Search for the cell housing the specified text and yield its [x, y] center coordinate. 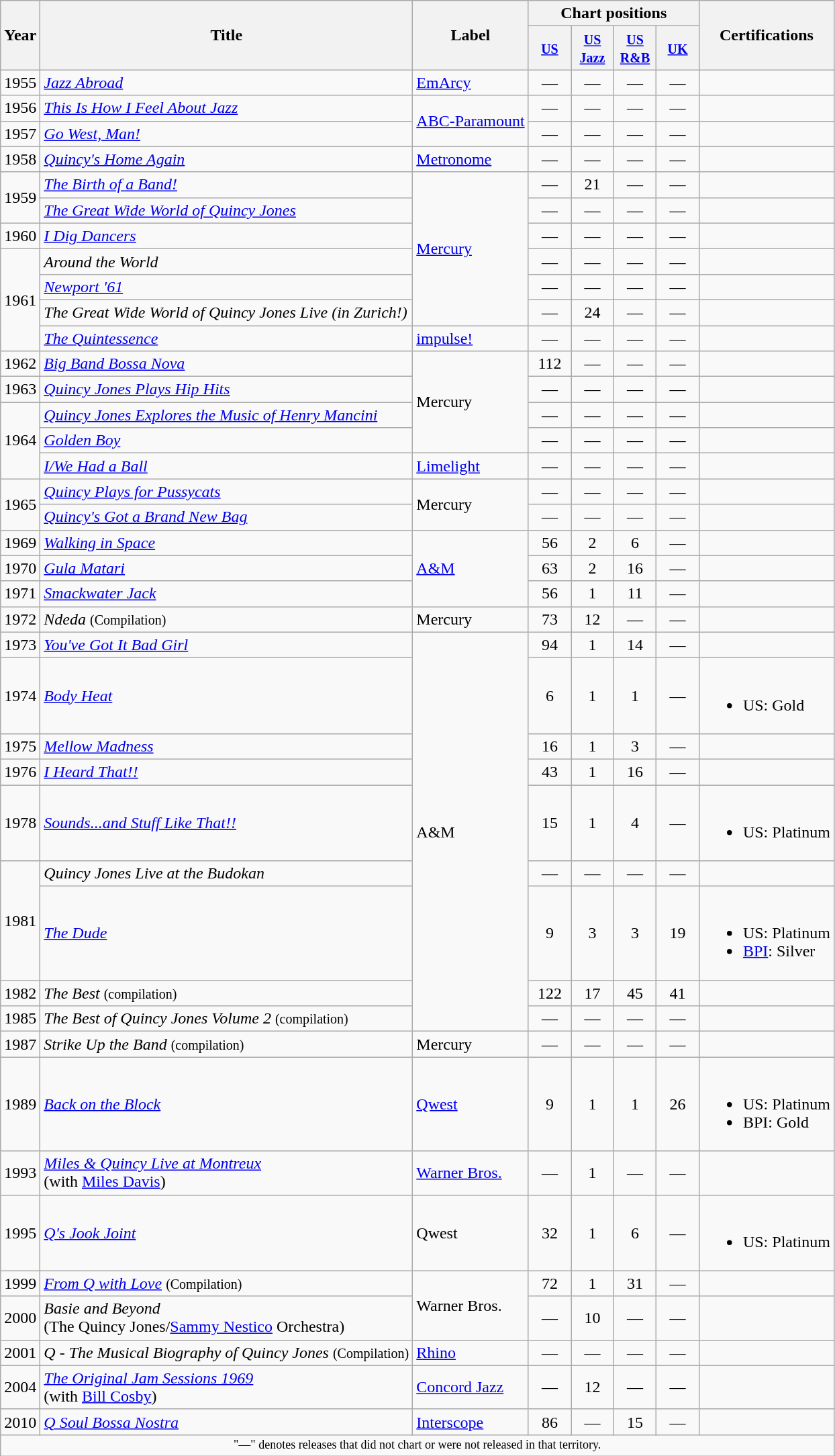
You've Got It Bad Girl [227, 645]
1978 [20, 822]
1963 [20, 390]
4 [635, 822]
From Q with Love (Compilation) [227, 1283]
32 [550, 1233]
1962 [20, 364]
1999 [20, 1283]
US R&B [635, 48]
Quincy Jones Live at the Budokan [227, 874]
The Quintessence [227, 338]
Walking in Space [227, 543]
"—" denotes releases that did not chart or were not released in that territory. [417, 1445]
The Best of Quincy Jones Volume 2 (compilation) [227, 1019]
1969 [20, 543]
Interscope [471, 1422]
1993 [20, 1173]
Newport '61 [227, 287]
Certifications [767, 35]
Q Soul Bossa Nostra [227, 1422]
112 [550, 364]
Quincy's Got a Brand New Bag [227, 517]
Golden Boy [227, 441]
ABC-Paramount [471, 121]
EmArcy [471, 83]
I Dig Dancers [227, 236]
Around the World [227, 261]
2001 [20, 1353]
1957 [20, 134]
Gula Matari [227, 568]
Back on the Block [227, 1104]
Ndeda (Compilation) [227, 619]
1970 [20, 568]
US [550, 48]
Basie and Beyond (The Quincy Jones/Sammy Nestico Orchestra) [227, 1318]
The Best (compilation) [227, 993]
This Is How I Feel About Jazz [227, 108]
The Birth of a Band! [227, 185]
US: Gold [767, 696]
Q's Jook Joint [227, 1233]
26 [678, 1104]
2000 [20, 1318]
2004 [20, 1387]
Label [471, 35]
Chart positions [613, 13]
1964 [20, 441]
11 [635, 594]
US: PlatinumBPI: Gold [767, 1104]
Go West, Man! [227, 134]
10 [593, 1318]
Concord Jazz [471, 1387]
86 [550, 1422]
Rhino [471, 1353]
2010 [20, 1422]
1955 [20, 83]
Title [227, 35]
UK [678, 48]
45 [635, 993]
Smackwater Jack [227, 594]
1960 [20, 236]
1976 [20, 772]
73 [550, 619]
43 [550, 772]
Q - The Musical Biography of Quincy Jones (Compilation) [227, 1353]
19 [678, 934]
US: PlatinumBPI: Silver [767, 934]
Mellow Madness [227, 746]
1972 [20, 619]
Big Band Bossa Nova [227, 364]
US Jazz [593, 48]
1965 [20, 504]
Year [20, 35]
94 [550, 645]
41 [678, 993]
1995 [20, 1233]
1989 [20, 1104]
1987 [20, 1044]
1985 [20, 1019]
1982 [20, 993]
1971 [20, 594]
Miles & Quincy Live at Montreux (with Miles Davis) [227, 1173]
1956 [20, 108]
Quincy Jones Explores the Music of Henry Mancini [227, 415]
63 [550, 568]
The Great Wide World of Quincy Jones [227, 210]
21 [593, 185]
impulse! [471, 338]
I/We Had a Ball [227, 466]
Quincy's Home Again [227, 159]
Sounds...and Stuff Like That!! [227, 822]
Body Heat [227, 696]
1981 [20, 921]
1959 [20, 197]
Limelight [471, 466]
The Great Wide World of Quincy Jones Live (in Zurich!) [227, 312]
17 [593, 993]
1975 [20, 746]
1961 [20, 300]
14 [635, 645]
72 [550, 1283]
Metronome [471, 159]
1958 [20, 159]
122 [550, 993]
Quincy Plays for Pussycats [227, 492]
Strike Up the Band (compilation) [227, 1044]
The Original Jam Sessions 1969 (with Bill Cosby) [227, 1387]
24 [593, 312]
1974 [20, 696]
Quincy Jones Plays Hip Hits [227, 390]
31 [635, 1283]
Jazz Abroad [227, 83]
I Heard That!! [227, 772]
1973 [20, 645]
The Dude [227, 934]
